Search for the cell housing the specified text and yield its (X, Y) center coordinate. 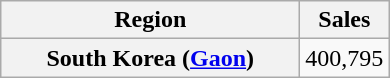
South Korea (Gaon) (150, 58)
Region (150, 20)
Sales (344, 20)
400,795 (344, 58)
